Locate the cell with the specified text and output its [x, y] center coordinate. 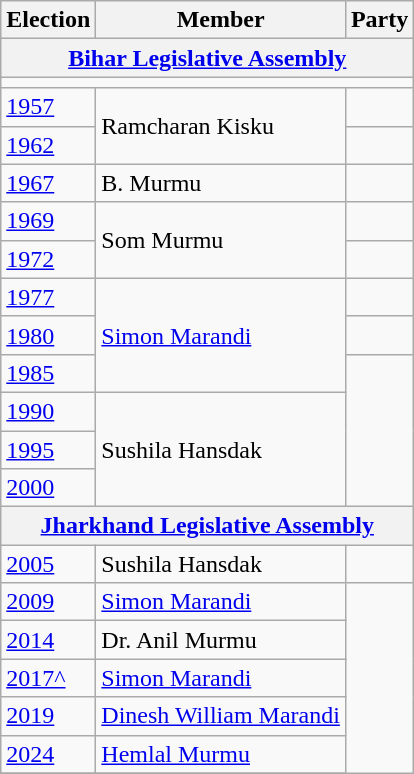
2024 [48, 754]
1957 [48, 107]
Jharkhand Legislative Assembly [208, 526]
1969 [48, 221]
1980 [48, 335]
Ramcharan Kisku [221, 126]
1972 [48, 259]
Hemlal Murmu [221, 754]
1977 [48, 297]
2019 [48, 716]
1967 [48, 183]
2014 [48, 640]
Party [379, 20]
Member [221, 20]
1995 [48, 449]
1985 [48, 373]
2017^ [48, 678]
2009 [48, 602]
1962 [48, 145]
Bihar Legislative Assembly [208, 58]
2005 [48, 564]
2000 [48, 488]
Dr. Anil Murmu [221, 640]
Election [48, 20]
Som Murmu [221, 240]
Dinesh William Marandi [221, 716]
B. Murmu [221, 183]
1990 [48, 411]
